Determine the (x, y) coordinate at the center of the cell enclosing the given text.  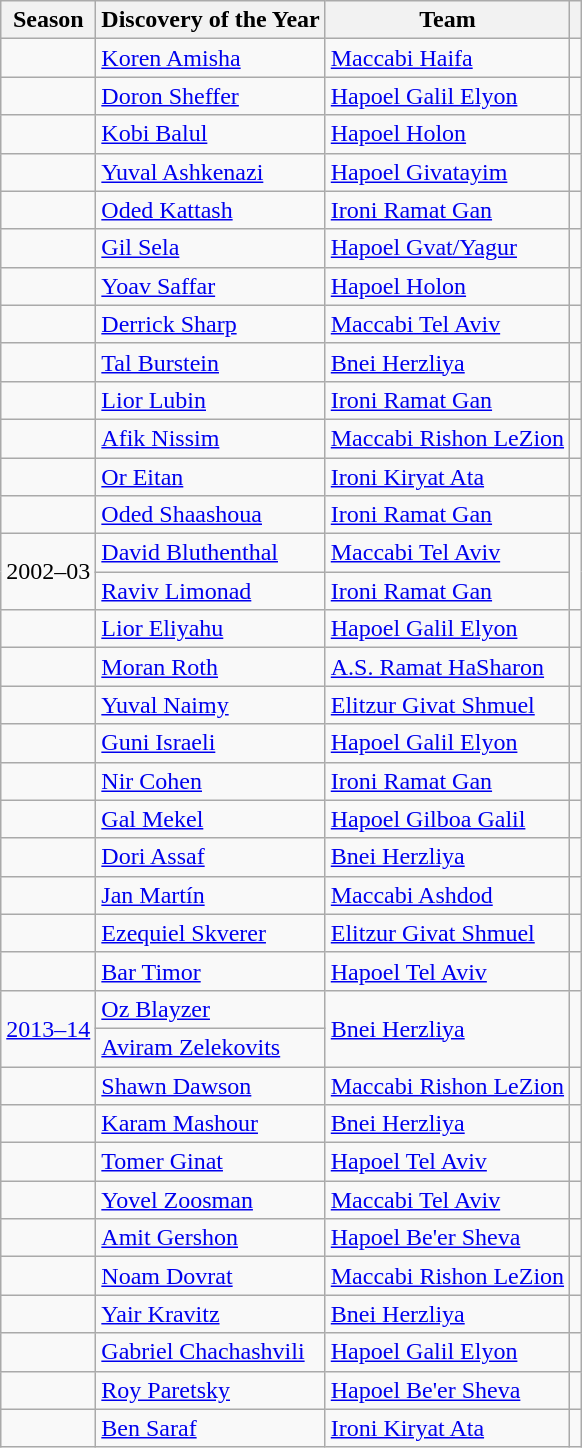
Guni Israeli (210, 743)
Noam Dovrat (210, 1276)
Hapoel Gvat/Yagur (447, 248)
2002–03 (48, 572)
Jan Martín (210, 895)
Yair Kravitz (210, 1314)
Aviram Zelekovits (210, 1047)
Discovery of the Year (210, 20)
Kobi Balul (210, 134)
Gabriel Chachashvili (210, 1352)
Karam Mashour (210, 1124)
Team (447, 20)
Ben Saraf (210, 1428)
Bar Timor (210, 971)
Hapoel Gilboa Galil (447, 819)
Yoav Saffar (210, 286)
Dori Assaf (210, 857)
Lior Eliyahu (210, 629)
Maccabi Haifa (447, 58)
Shawn Dawson (210, 1085)
Ezequiel Skverer (210, 933)
Nir Cohen (210, 781)
Yuval Ashkenazi (210, 172)
Gil Sela (210, 248)
Amit Gershon (210, 1238)
A.S. Ramat HaSharon (447, 667)
Hapoel Givatayim (447, 172)
Roy Paretsky (210, 1390)
Maccabi Ashdod (447, 895)
Gal Mekel (210, 819)
Oded Shaashoua (210, 515)
Derrick Sharp (210, 324)
Raviv Limonad (210, 591)
David Bluthenthal (210, 553)
Koren Amisha (210, 58)
Tomer Ginat (210, 1162)
Lior Lubin (210, 400)
Moran Roth (210, 667)
Oz Blayzer (210, 1009)
Yovel Zoosman (210, 1200)
Yuval Naimy (210, 705)
Afik Nissim (210, 438)
Season (48, 20)
Doron Sheffer (210, 96)
Tal Burstein (210, 362)
Oded Kattash (210, 210)
Or Eitan (210, 477)
2013–14 (48, 1028)
